Locate the cell with the specified text and output its [X, Y] center coordinate. 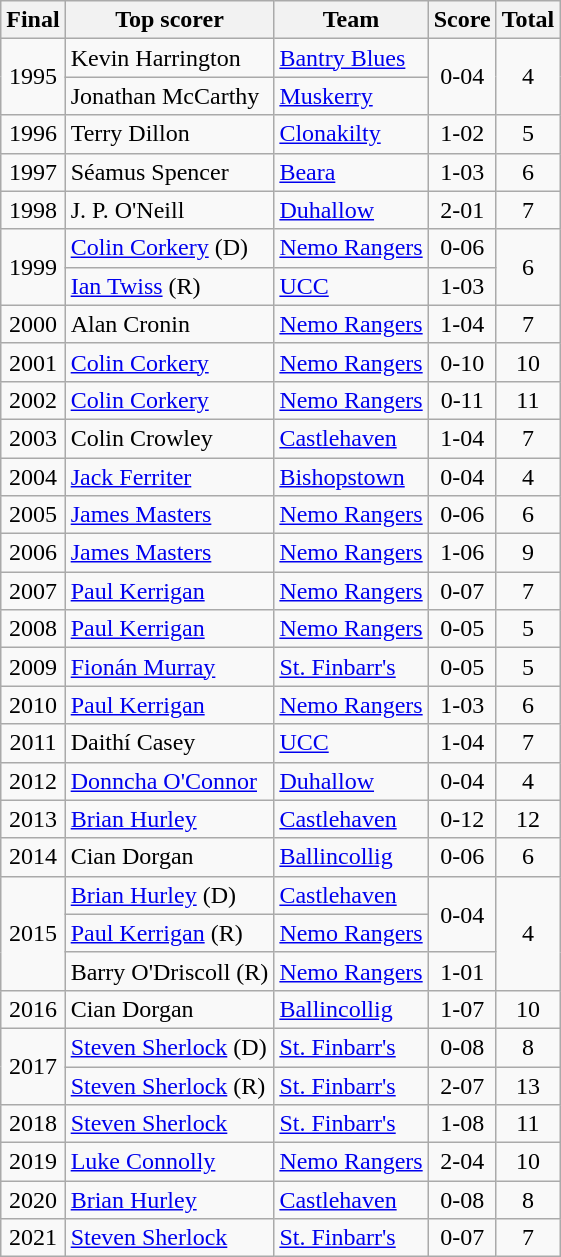
2020 [33, 1200]
2-04 [462, 1162]
Barry O'Driscoll (R) [170, 971]
Steven Sherlock (D) [170, 1047]
2004 [33, 477]
2-01 [462, 210]
2018 [33, 1124]
Fionán Murray [170, 667]
2010 [33, 705]
Final [33, 20]
1995 [33, 77]
2000 [33, 324]
2015 [33, 933]
2013 [33, 819]
1-07 [462, 1009]
9 [528, 553]
Total [528, 20]
Luke Connolly [170, 1162]
Score [462, 20]
1999 [33, 267]
Daithí Casey [170, 743]
Donncha O'Connor [170, 781]
2011 [33, 743]
2003 [33, 438]
Jonathan McCarthy [170, 96]
1996 [33, 134]
Team [351, 20]
Beara [351, 172]
Terry Dillon [170, 134]
1997 [33, 172]
2021 [33, 1238]
1-01 [462, 971]
Clonakilty [351, 134]
1-06 [462, 553]
2006 [33, 553]
Kevin Harrington [170, 58]
1-02 [462, 134]
Paul Kerrigan (R) [170, 933]
0-11 [462, 400]
2014 [33, 857]
2001 [33, 362]
Bantry Blues [351, 58]
2016 [33, 1009]
2019 [33, 1162]
Jack Ferriter [170, 477]
Alan Cronin [170, 324]
Colin Crowley [170, 438]
Top scorer [170, 20]
2012 [33, 781]
2-07 [462, 1085]
Séamus Spencer [170, 172]
2008 [33, 629]
1-08 [462, 1124]
2002 [33, 400]
2009 [33, 667]
2017 [33, 1066]
Colin Corkery (D) [170, 248]
Muskerry [351, 96]
2005 [33, 515]
1998 [33, 210]
2007 [33, 591]
13 [528, 1085]
J. P. O'Neill [170, 210]
Brian Hurley (D) [170, 895]
Bishopstown [351, 477]
12 [528, 819]
0-12 [462, 819]
Steven Sherlock (R) [170, 1085]
0-10 [462, 362]
Ian Twiss (R) [170, 286]
